Return the [X, Y] coordinate for the center point of the cell that contains the specified text.  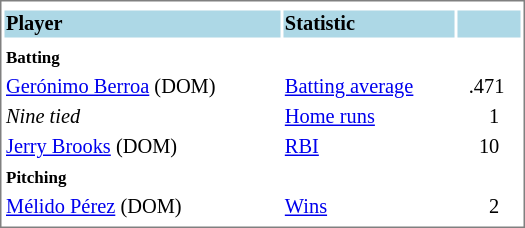
Mélido Pérez (DOM) [142, 208]
Home runs [368, 118]
Player [142, 24]
RBI [368, 148]
Jerry Brooks (DOM) [142, 148]
Pitching [142, 178]
Batting average [368, 88]
Wins [368, 208]
.471 [488, 88]
Statistic [368, 24]
Gerónimo Berroa (DOM) [142, 88]
2 [488, 208]
10 [488, 148]
Batting [142, 58]
Nine tied [142, 118]
1 [488, 118]
